Extract the (X, Y) coordinate from the center of the cell holding the provided text.  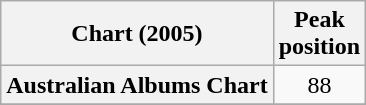
Australian Albums Chart (137, 85)
88 (319, 85)
Peak position (319, 34)
Chart (2005) (137, 34)
